From the cell containing the given text, extract its center point as [X, Y] coordinate. 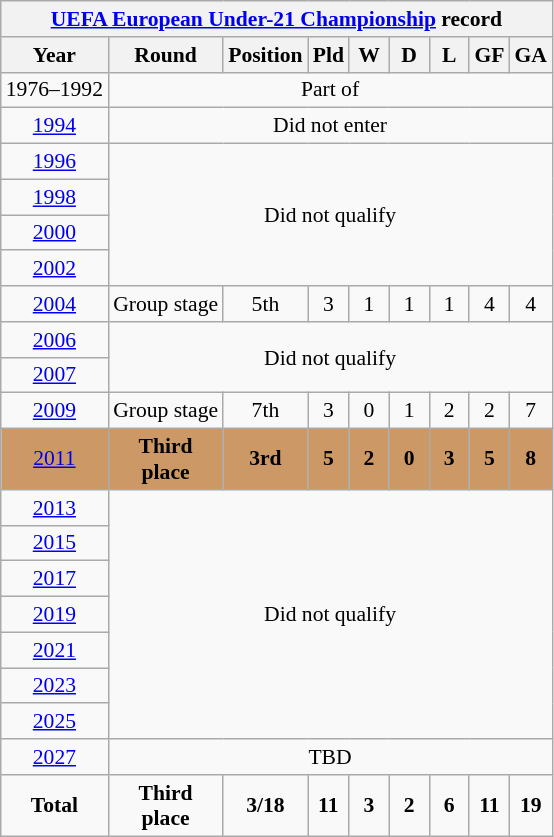
19 [530, 806]
1996 [54, 162]
2004 [54, 304]
TBD [330, 757]
2000 [54, 233]
8 [530, 460]
Total [54, 806]
7th [265, 411]
3/18 [265, 806]
UEFA European Under-21 Championship record [276, 19]
1998 [54, 197]
2019 [54, 615]
2002 [54, 269]
Year [54, 55]
2023 [54, 686]
2013 [54, 508]
2011 [54, 460]
6 [449, 806]
2009 [54, 411]
GA [530, 55]
7 [530, 411]
Round [166, 55]
Part of [330, 90]
3rd [265, 460]
D [409, 55]
Position [265, 55]
2017 [54, 579]
Pld [328, 55]
2006 [54, 340]
Did not enter [330, 126]
2007 [54, 375]
1994 [54, 126]
2015 [54, 543]
2027 [54, 757]
2021 [54, 650]
L [449, 55]
1976–1992 [54, 90]
5th [265, 304]
GF [489, 55]
2025 [54, 722]
W [369, 55]
